Extract the [X, Y] coordinate from the center of the cell holding the provided text.  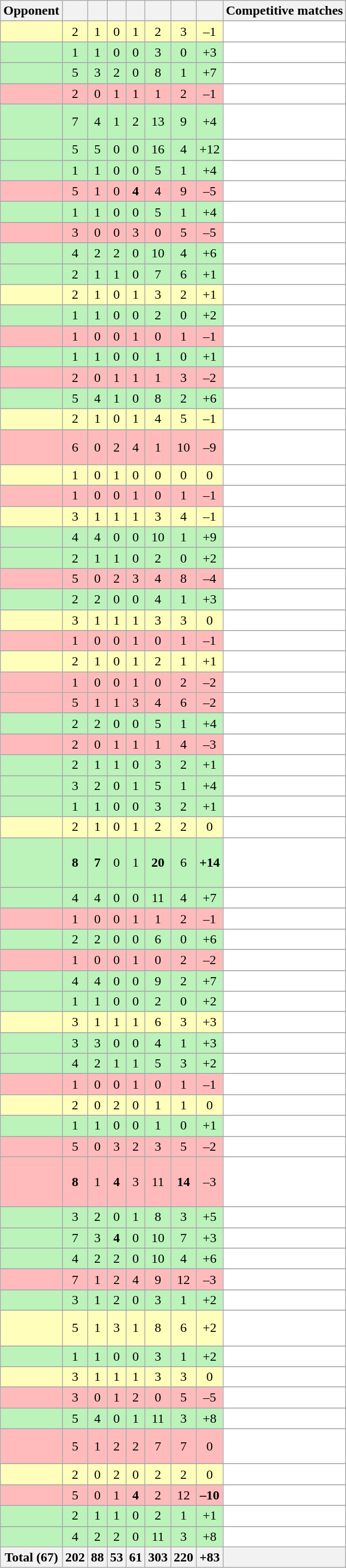
+5 [210, 1217]
–4 [210, 578]
–9 [210, 447]
Competitive matches [285, 11]
20 [158, 862]
61 [136, 1557]
220 [184, 1557]
53 [116, 1557]
+14 [210, 862]
13 [158, 122]
202 [75, 1557]
16 [158, 150]
Opponent [32, 11]
Total (67) [32, 1557]
+12 [210, 150]
88 [98, 1557]
303 [158, 1557]
–10 [210, 1495]
+83 [210, 1557]
14 [184, 1182]
+9 [210, 537]
